Extract the (X, Y) coordinate from the center of the cell holding the provided text.  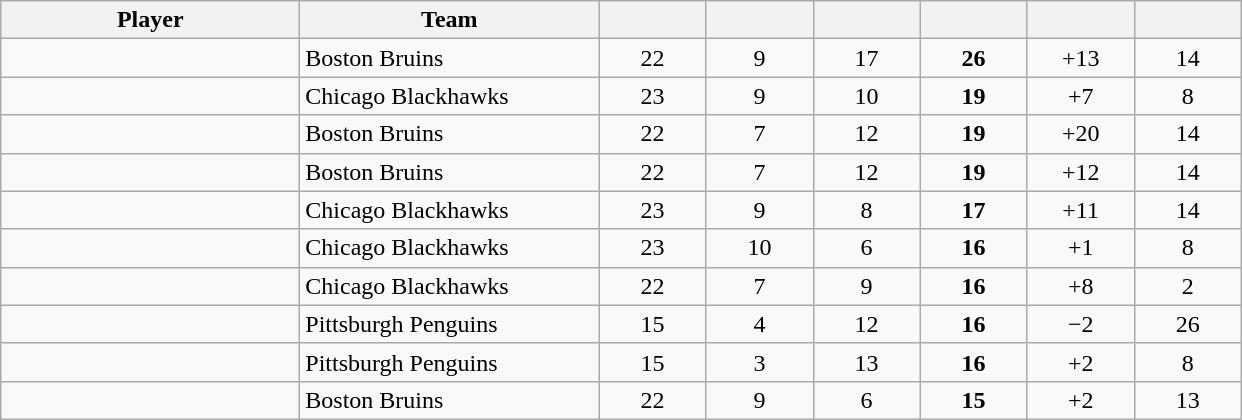
+1 (1080, 248)
+7 (1080, 96)
3 (760, 362)
+11 (1080, 210)
Player (150, 20)
−2 (1080, 324)
Team (450, 20)
+13 (1080, 58)
+20 (1080, 134)
2 (1188, 286)
+8 (1080, 286)
+12 (1080, 172)
4 (760, 324)
